Determine the (X, Y) coordinate at the center of the cell enclosing the given text.  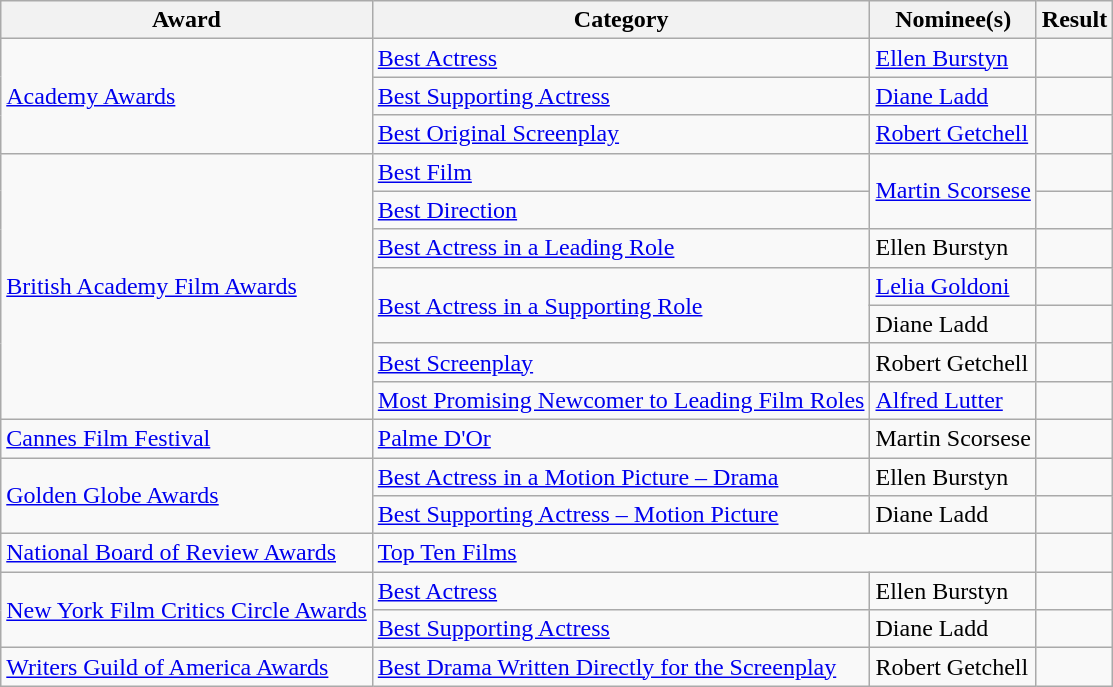
Cannes Film Festival (187, 438)
Nominee(s) (953, 20)
Top Ten Films (704, 553)
Category (621, 20)
Result (1074, 20)
Best Actress in a Supporting Role (621, 305)
Writers Guild of America Awards (187, 667)
Golden Globe Awards (187, 496)
Best Direction (621, 210)
Most Promising Newcomer to Leading Film Roles (621, 400)
New York Film Critics Circle Awards (187, 610)
Best Supporting Actress – Motion Picture (621, 515)
Best Film (621, 172)
National Board of Review Awards (187, 553)
Lelia Goldoni (953, 286)
Best Drama Written Directly for the Screenplay (621, 667)
Award (187, 20)
Best Original Screenplay (621, 134)
Best Actress in a Motion Picture – Drama (621, 477)
British Academy Film Awards (187, 286)
Palme D'Or (621, 438)
Best Actress in a Leading Role (621, 248)
Alfred Lutter (953, 400)
Academy Awards (187, 96)
Best Screenplay (621, 362)
